Locate the cell with the specified text and output its [X, Y] center coordinate. 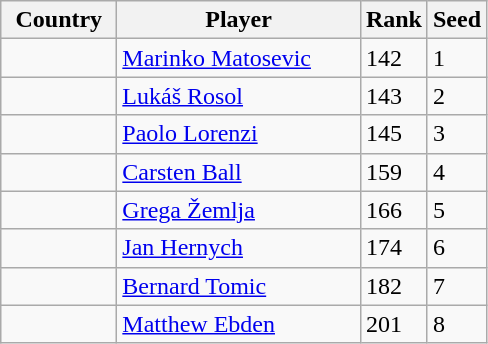
6 [456, 248]
Matthew Ebden [239, 324]
Player [239, 20]
159 [394, 172]
Grega Žemlja [239, 210]
4 [456, 172]
5 [456, 210]
201 [394, 324]
7 [456, 286]
Bernard Tomic [239, 286]
142 [394, 58]
Jan Hernych [239, 248]
174 [394, 248]
8 [456, 324]
Rank [394, 20]
Country [59, 20]
145 [394, 134]
Marinko Matosevic [239, 58]
Lukáš Rosol [239, 96]
182 [394, 286]
2 [456, 96]
Carsten Ball [239, 172]
1 [456, 58]
143 [394, 96]
166 [394, 210]
Seed [456, 20]
Paolo Lorenzi [239, 134]
3 [456, 134]
